Return the (X, Y) coordinate for the center point of the cell that contains the specified text.  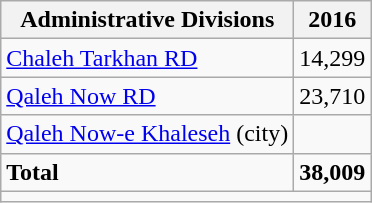
2016 (332, 20)
Qaleh Now RD (148, 96)
14,299 (332, 58)
38,009 (332, 172)
Qaleh Now-e Khaleseh (city) (148, 134)
Chaleh Tarkhan RD (148, 58)
Total (148, 172)
23,710 (332, 96)
Administrative Divisions (148, 20)
